For the text-containing cell, return its midpoint in [x, y] coordinate format. 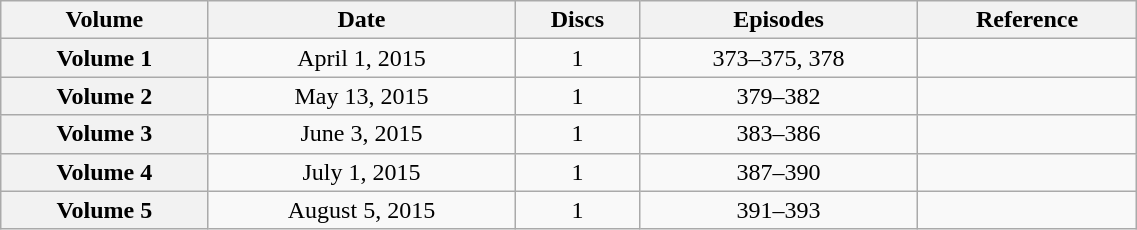
Episodes [778, 20]
383–386 [778, 134]
387–390 [778, 172]
June 3, 2015 [362, 134]
391–393 [778, 210]
Volume 1 [104, 58]
Volume [104, 20]
Volume 2 [104, 96]
Discs [578, 20]
373–375, 378 [778, 58]
July 1, 2015 [362, 172]
379–382 [778, 96]
Reference [1027, 20]
April 1, 2015 [362, 58]
Date [362, 20]
Volume 4 [104, 172]
Volume 3 [104, 134]
August 5, 2015 [362, 210]
Volume 5 [104, 210]
May 13, 2015 [362, 96]
